Output the (x, y) coordinate of the center of the cell containing the given text.  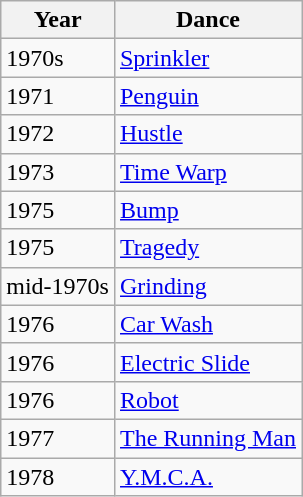
1973 (58, 172)
Tragedy (208, 248)
Dance (208, 20)
Grinding (208, 286)
Time Warp (208, 172)
1971 (58, 96)
Car Wash (208, 324)
Hustle (208, 134)
mid-1970s (58, 286)
Year (58, 20)
1977 (58, 438)
1970s (58, 58)
Y.M.C.A. (208, 477)
1972 (58, 134)
Penguin (208, 96)
The Running Man (208, 438)
Robot (208, 400)
Sprinkler (208, 58)
1978 (58, 477)
Bump (208, 210)
Electric Slide (208, 362)
